Provide the [x, y] coordinate of the cell's center where the given text is located.  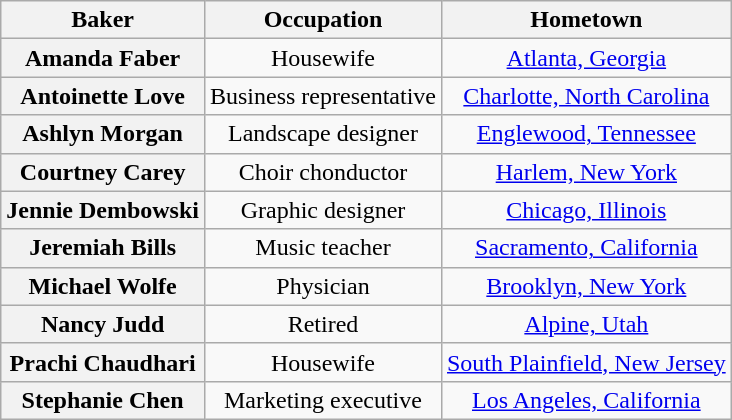
Landscape designer [322, 134]
Brooklyn, New York [586, 286]
Physician [322, 286]
Courtney Carey [103, 172]
Alpine, Utah [586, 324]
Los Angeles, California [586, 400]
Sacramento, California [586, 248]
Harlem, New York [586, 172]
Michael Wolfe [103, 286]
Marketing executive [322, 400]
Chicago, Illinois [586, 210]
Nancy Judd [103, 324]
Atlanta, Georgia [586, 58]
Music teacher [322, 248]
Retired [322, 324]
South Plainfield, New Jersey [586, 362]
Prachi Chaudhari [103, 362]
Hometown [586, 20]
Business representative [322, 96]
Stephanie Chen [103, 400]
Choir chonductor [322, 172]
Antoinette Love [103, 96]
Charlotte, North Carolina [586, 96]
Jeremiah Bills [103, 248]
Ashlyn Morgan [103, 134]
Jennie Dembowski [103, 210]
Baker [103, 20]
Englewood, Tennessee [586, 134]
Occupation [322, 20]
Graphic designer [322, 210]
Amanda Faber [103, 58]
